Extract the (X, Y) coordinate from the center of the cell holding the provided text.  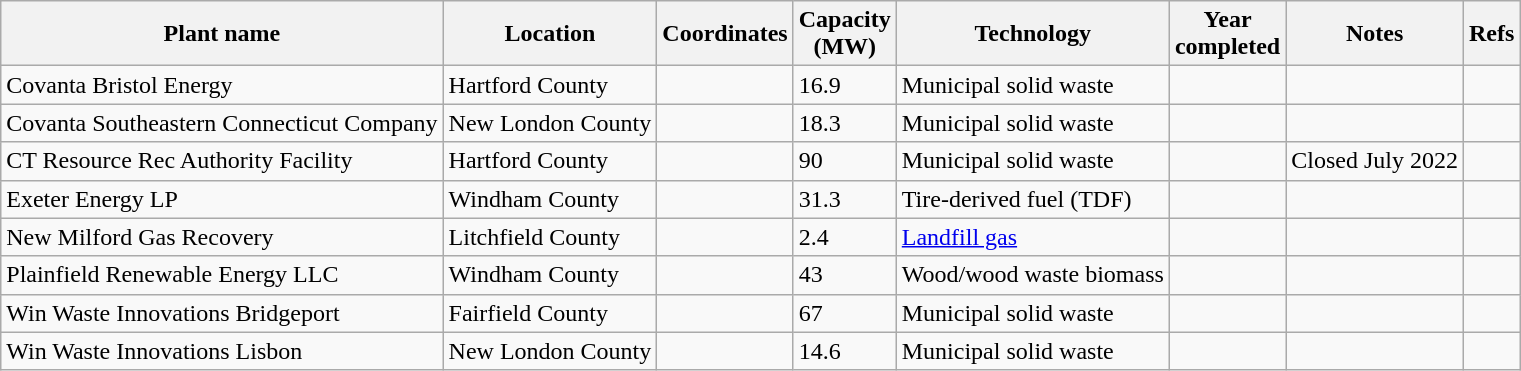
90 (844, 161)
Fairfield County (550, 313)
New Milford Gas Recovery (222, 237)
18.3 (844, 123)
Covanta Bristol Energy (222, 85)
Refs (1491, 34)
Technology (1032, 34)
Covanta Southeastern Connecticut Company (222, 123)
67 (844, 313)
31.3 (844, 199)
Location (550, 34)
14.6 (844, 351)
Win Waste Innovations Bridgeport (222, 313)
Tire-derived fuel (TDF) (1032, 199)
Yearcompleted (1227, 34)
Win Waste Innovations Lisbon (222, 351)
CT Resource Rec Authority Facility (222, 161)
Plainfield Renewable Energy LLC (222, 275)
Wood/wood waste biomass (1032, 275)
Coordinates (725, 34)
16.9 (844, 85)
Plant name (222, 34)
Exeter Energy LP (222, 199)
Notes (1375, 34)
Litchfield County (550, 237)
2.4 (844, 237)
Capacity(MW) (844, 34)
Closed July 2022 (1375, 161)
Landfill gas (1032, 237)
43 (844, 275)
